Search for the cell housing the specified text and yield its (x, y) center coordinate. 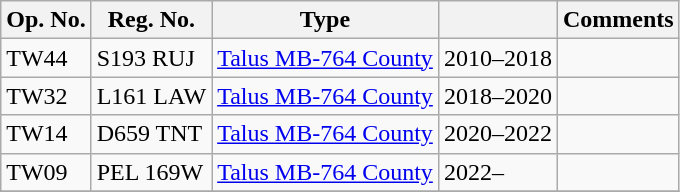
Comments (618, 20)
PEL 169W (151, 172)
2022– (498, 172)
Reg. No. (151, 20)
TW44 (46, 58)
D659 TNT (151, 134)
L161 LAW (151, 96)
Type (326, 20)
2010–2018 (498, 58)
Op. No. (46, 20)
S193 RUJ (151, 58)
TW14 (46, 134)
TW09 (46, 172)
2020–2022 (498, 134)
2018–2020 (498, 96)
TW32 (46, 96)
